From the cell containing the given text, extract its center point as (x, y) coordinate. 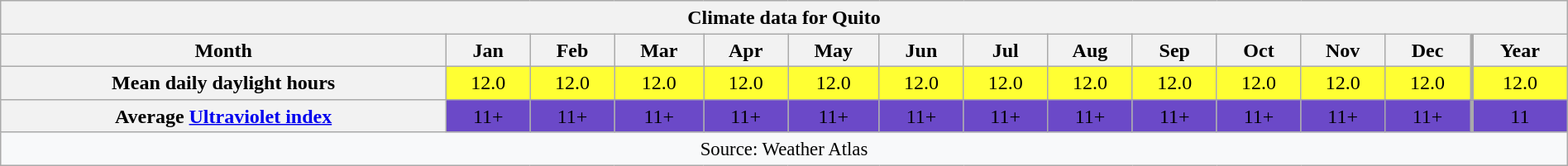
Jul (1006, 50)
Mean daily daylight hours (223, 83)
Month (223, 50)
Dec (1427, 50)
Nov (1343, 50)
Mar (659, 50)
11 (1519, 116)
Source: Weather Atlas (784, 149)
May (834, 50)
Average Ultraviolet index (223, 116)
Aug (1090, 50)
Apr (746, 50)
Feb (572, 50)
Year (1519, 50)
Jan (488, 50)
Climate data for Quito (784, 17)
Sep (1174, 50)
Jun (921, 50)
Oct (1259, 50)
